Provide the [x, y] coordinate of the cell's center where the given text is located.  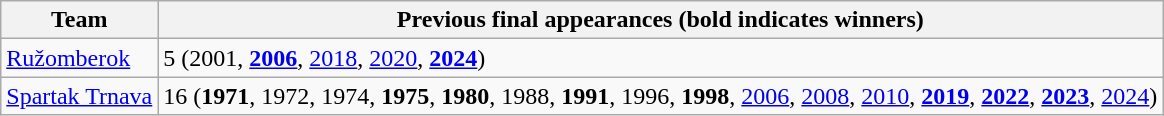
Previous final appearances (bold indicates winners) [660, 20]
Ružomberok [80, 58]
16 (1971, 1972, 1974, 1975, 1980, 1988, 1991, 1996, 1998, 2006, 2008, 2010, 2019, 2022, 2023, 2024) [660, 96]
5 (2001, 2006, 2018, 2020, 2024) [660, 58]
Spartak Trnava [80, 96]
Team [80, 20]
